Detect which cell encompasses the target text, then output its [x, y] center coordinate. 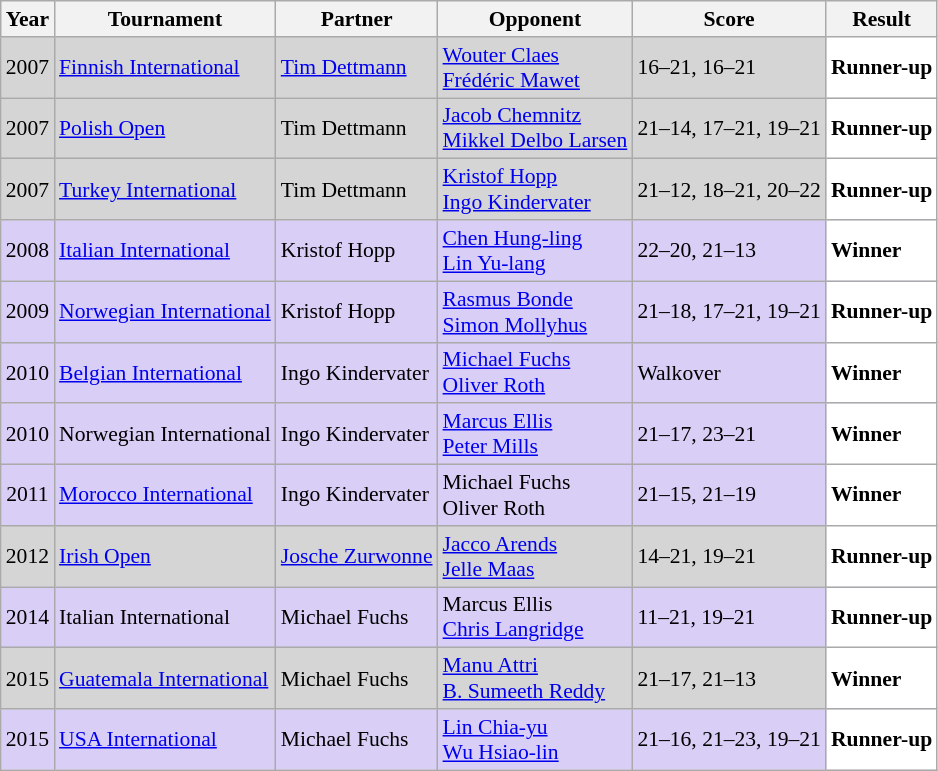
16–21, 16–21 [729, 68]
Chen Hung-ling Lin Yu-lang [536, 250]
Score [729, 19]
Wouter Claes Frédéric Mawet [536, 68]
21–17, 23–21 [729, 434]
Tournament [165, 19]
Turkey International [165, 190]
21–17, 21–13 [729, 678]
Kristof Hopp Ingo Kindervater [536, 190]
Marcus Ellis Peter Mills [536, 434]
Guatemala International [165, 678]
2008 [28, 250]
Morocco International [165, 496]
21–16, 21–23, 19–21 [729, 740]
21–18, 17–21, 19–21 [729, 312]
2014 [28, 618]
Jacob Chemnitz Mikkel Delbo Larsen [536, 128]
Marcus Ellis Chris Langridge [536, 618]
Jacco Arends Jelle Maas [536, 556]
Result [882, 19]
Polish Open [165, 128]
11–21, 19–21 [729, 618]
Rasmus Bonde Simon Mollyhus [536, 312]
22–20, 21–13 [729, 250]
Lin Chia-yu Wu Hsiao-lin [536, 740]
Opponent [536, 19]
Finnish International [165, 68]
2012 [28, 556]
Walkover [729, 372]
Manu Attri B. Sumeeth Reddy [536, 678]
21–12, 18–21, 20–22 [729, 190]
Irish Open [165, 556]
2009 [28, 312]
21–15, 21–19 [729, 496]
14–21, 19–21 [729, 556]
Year [28, 19]
Josche Zurwonne [357, 556]
USA International [165, 740]
Belgian International [165, 372]
2011 [28, 496]
Partner [357, 19]
21–14, 17–21, 19–21 [729, 128]
